Search for the cell housing the specified text and yield its (x, y) center coordinate. 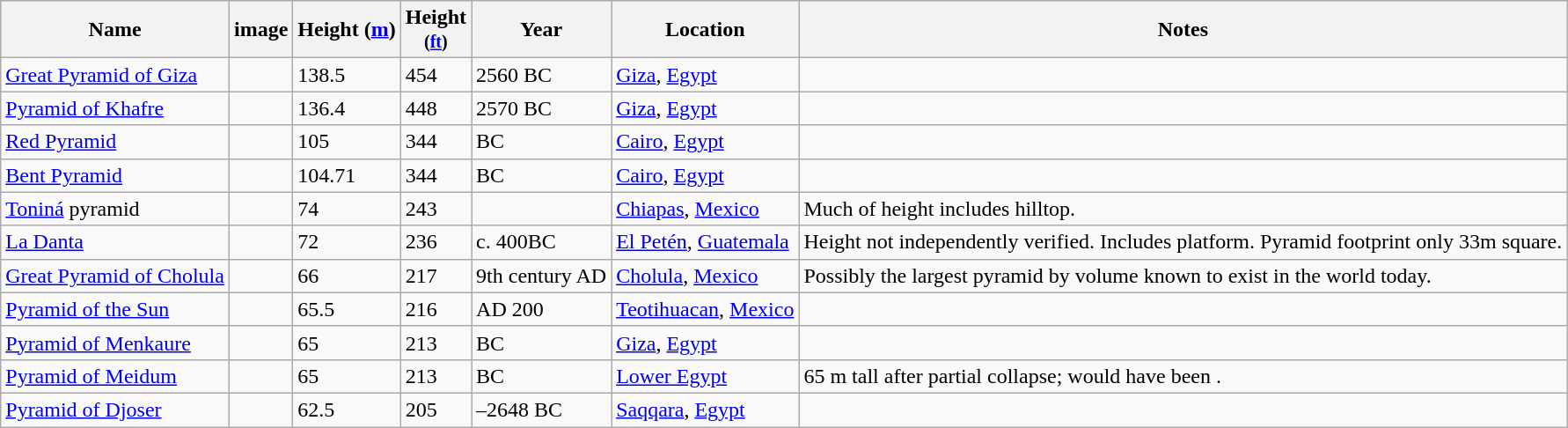
c. 400BC (542, 242)
Pyramid of Meidum (115, 376)
62.5 (347, 410)
AD 200 (542, 309)
9th century AD (542, 276)
Height(ft) (436, 30)
Much of height includes hilltop. (1183, 209)
La Danta (115, 242)
236 (436, 242)
65.5 (347, 309)
454 (436, 75)
Year (542, 30)
72 (347, 242)
Pyramid of Khafre (115, 108)
136.4 (347, 108)
Bent Pyramid (115, 175)
Teotihuacan, Mexico (706, 309)
66 (347, 276)
Pyramid of the Sun (115, 309)
Saqqara, Egypt (706, 410)
Chiapas, Mexico (706, 209)
Pyramid of Menkaure (115, 343)
image (260, 30)
138.5 (347, 75)
217 (436, 276)
Lower Egypt (706, 376)
Cholula, Mexico (706, 276)
65 m tall after partial collapse; would have been . (1183, 376)
Pyramid of Djoser (115, 410)
Height not independently verified. Includes platform. Pyramid footprint only 33m square. (1183, 242)
205 (436, 410)
74 (347, 209)
–2648 BC (542, 410)
Height (m) (347, 30)
448 (436, 108)
Great Pyramid of Cholula (115, 276)
Great Pyramid of Giza (115, 75)
Notes (1183, 30)
Red Pyramid (115, 142)
216 (436, 309)
2560 BC (542, 75)
El Petén, Guatemala (706, 242)
Possibly the largest pyramid by volume known to exist in the world today. (1183, 276)
2570 BC (542, 108)
104.71 (347, 175)
243 (436, 209)
105 (347, 142)
Name (115, 30)
Location (706, 30)
Toniná pyramid (115, 209)
